Pinpoint the cell where the given text exists, returning its (x, y) midpoint coordinate. 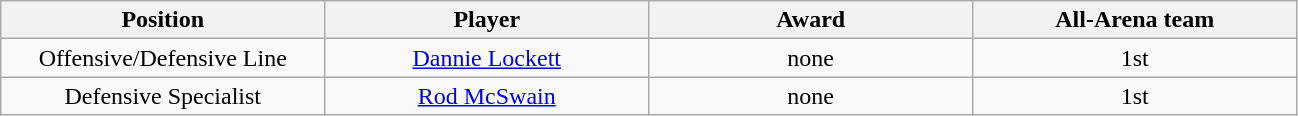
All-Arena team (1135, 20)
Award (811, 20)
Player (487, 20)
Rod McSwain (487, 96)
Dannie Lockett (487, 58)
Defensive Specialist (163, 96)
Position (163, 20)
Offensive/Defensive Line (163, 58)
